Output the (x, y) coordinate of the center of the cell containing the given text.  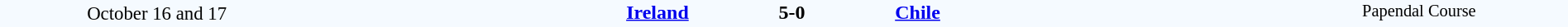
Chile (1082, 12)
Papendal Course (1419, 13)
October 16 and 17 (157, 13)
Ireland (501, 12)
5-0 (791, 12)
